Identify which cell holds the provided text, then report its [X, Y] central coordinate. 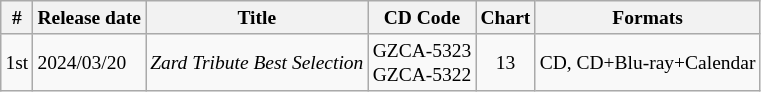
13 [506, 62]
# [17, 18]
CD Code [422, 18]
Formats [648, 18]
Release date [90, 18]
Chart [506, 18]
GZCA-5323GZCA-5322 [422, 62]
Title [258, 18]
Zard Tribute Best Selection [258, 62]
2024/03/20 [90, 62]
1st [17, 62]
CD, CD+Blu-ray+Calendar [648, 62]
